Provide the (X, Y) coordinate of the cell's center where the given text is located.  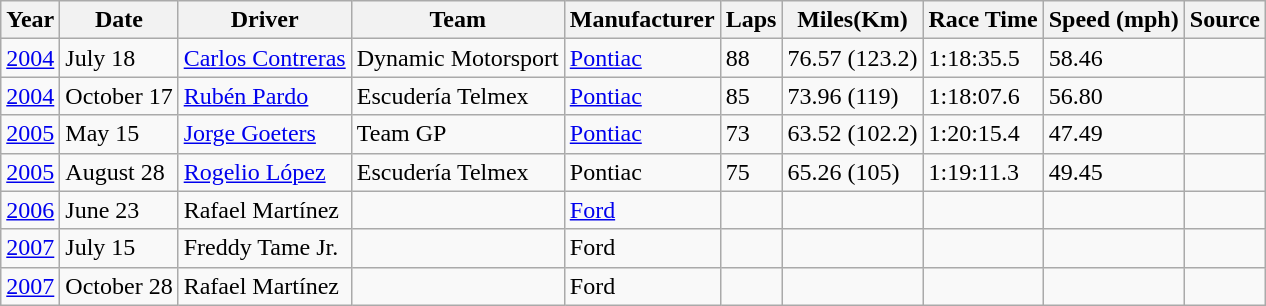
1:18:07.6 (983, 96)
Rogelio López (264, 172)
76.57 (123.2) (852, 58)
July 15 (119, 248)
Miles(Km) (852, 20)
1:18:35.5 (983, 58)
Speed (mph) (1114, 20)
June 23 (119, 210)
88 (751, 58)
85 (751, 96)
1:20:15.4 (983, 134)
73.96 (119) (852, 96)
47.49 (1114, 134)
1:19:11.3 (983, 172)
Driver (264, 20)
October 17 (119, 96)
65.26 (105) (852, 172)
July 18 (119, 58)
56.80 (1114, 96)
Carlos Contreras (264, 58)
May 15 (119, 134)
49.45 (1114, 172)
73 (751, 134)
Source (1224, 20)
Manufacturer (642, 20)
Race Time (983, 20)
Freddy Tame Jr. (264, 248)
75 (751, 172)
Year (30, 20)
Dynamic Motorsport (458, 58)
2006 (30, 210)
Team (458, 20)
Team GP (458, 134)
63.52 (102.2) (852, 134)
August 28 (119, 172)
Jorge Goeters (264, 134)
Laps (751, 20)
Date (119, 20)
58.46 (1114, 58)
Rubén Pardo (264, 96)
October 28 (119, 286)
